Scan for the cell matching the given text and deliver its [x, y] coordinate at center. 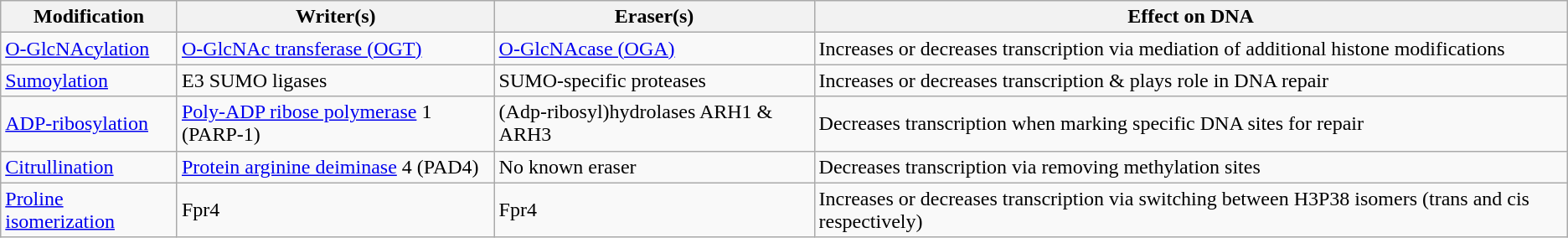
Decreases transcription via removing methylation sites [1191, 167]
Eraser(s) [654, 17]
(Adp-ribosyl)hydrolases ARH1 & ARH3 [654, 124]
O-GlcNAcase (OGA) [654, 49]
SUMO-specific proteases [654, 80]
Sumoylation [89, 80]
Increases or decreases transcription via mediation of additional histone modifications [1191, 49]
O-GlcNAc transferase (OGT) [335, 49]
Proline isomerization [89, 210]
Protein arginine deiminase 4 (PAD4) [335, 167]
ADP-ribosylation [89, 124]
O-GlcNAcylation [89, 49]
Modification [89, 17]
Effect on DNA [1191, 17]
Poly-ADP ribose polymerase 1 (PARP-1) [335, 124]
Increases or decreases transcription via switching between H3P38 isomers (trans and cis respectively) [1191, 210]
No known eraser [654, 167]
Writer(s) [335, 17]
E3 SUMO ligases [335, 80]
Citrullination [89, 167]
Increases or decreases transcription & plays role in DNA repair [1191, 80]
Decreases transcription when marking specific DNA sites for repair [1191, 124]
